Extract the (x, y) coordinate from the center of the cell holding the provided text.  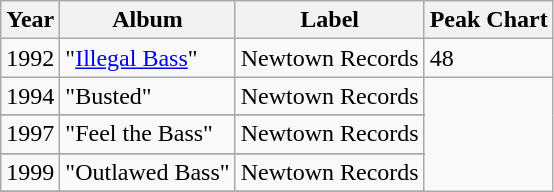
Peak Chart (488, 20)
1999 (30, 172)
1994 (30, 96)
"Busted" (148, 96)
1997 (30, 134)
Album (148, 20)
1992 (30, 58)
Label (330, 20)
"Illegal Bass" (148, 58)
"Outlawed Bass" (148, 172)
48 (488, 58)
"Feel the Bass" (148, 134)
Year (30, 20)
